Capture the cell that displays the provided text and extract its [x, y] central coordinate. 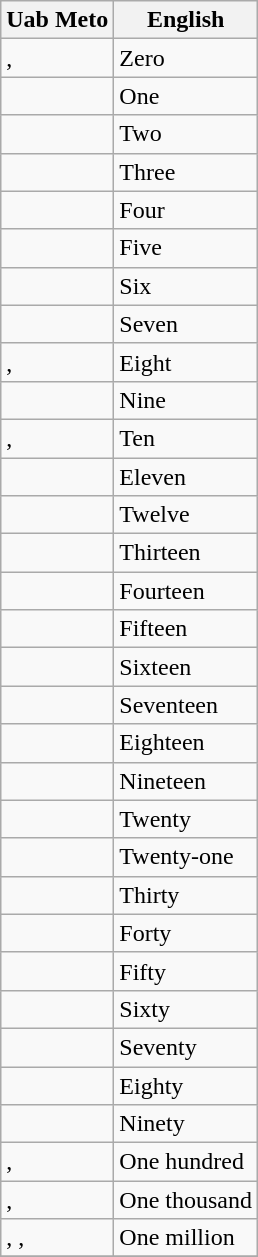
Twenty [186, 819]
Sixty [186, 1009]
Twenty-one [186, 857]
Fifteen [186, 629]
Forty [186, 933]
Two [186, 134]
Uab Meto [58, 20]
Zero [186, 58]
Four [186, 210]
, , [58, 1238]
Ninety [186, 1124]
Thirteen [186, 553]
One [186, 96]
Six [186, 286]
Sixteen [186, 667]
Fifty [186, 971]
Thirty [186, 895]
Three [186, 172]
Seven [186, 324]
Eight [186, 362]
Seventeen [186, 705]
One hundred [186, 1162]
Nineteen [186, 781]
One million [186, 1238]
Nine [186, 400]
Eleven [186, 477]
One thousand [186, 1200]
Twelve [186, 515]
Five [186, 248]
Fourteen [186, 591]
Eighty [186, 1085]
Ten [186, 438]
Seventy [186, 1047]
English [186, 20]
Eighteen [186, 743]
